For the text-containing cell, return its midpoint in (x, y) coordinate format. 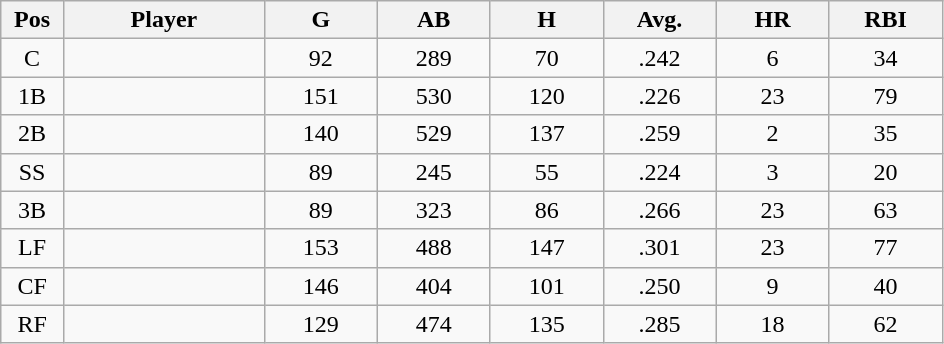
20 (886, 172)
529 (434, 134)
LF (32, 248)
79 (886, 96)
HR (772, 20)
AB (434, 20)
146 (320, 286)
Player (164, 20)
488 (434, 248)
62 (886, 324)
147 (546, 248)
2 (772, 134)
92 (320, 58)
404 (434, 286)
34 (886, 58)
120 (546, 96)
SS (32, 172)
530 (434, 96)
9 (772, 286)
77 (886, 248)
323 (434, 210)
153 (320, 248)
137 (546, 134)
RBI (886, 20)
Pos (32, 20)
.266 (660, 210)
474 (434, 324)
55 (546, 172)
Avg. (660, 20)
6 (772, 58)
.301 (660, 248)
.250 (660, 286)
CF (32, 286)
2B (32, 134)
.259 (660, 134)
C (32, 58)
40 (886, 286)
3 (772, 172)
1B (32, 96)
135 (546, 324)
70 (546, 58)
.224 (660, 172)
RF (32, 324)
18 (772, 324)
140 (320, 134)
.226 (660, 96)
129 (320, 324)
G (320, 20)
H (546, 20)
151 (320, 96)
35 (886, 134)
289 (434, 58)
63 (886, 210)
.285 (660, 324)
.242 (660, 58)
101 (546, 286)
86 (546, 210)
3B (32, 210)
245 (434, 172)
